For the text-containing cell, return its midpoint in [x, y] coordinate format. 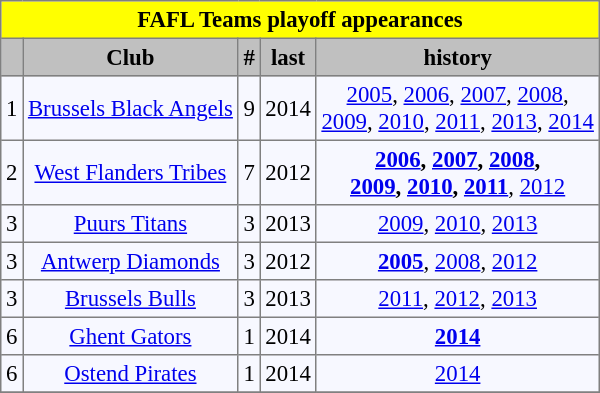
Puurs Titans [131, 224]
2006, 2007, 2008, 2009, 2010, 2011, 2012 [458, 172]
2 [12, 172]
Antwerp Diamonds [131, 261]
Ghent Gators [131, 336]
history [458, 57]
# [249, 57]
7 [249, 172]
Club [131, 57]
2005, 2006, 2007, 2008, 2009, 2010, 2011, 2013, 2014 [458, 108]
9 [249, 108]
2009, 2010, 2013 [458, 224]
Ostend Pirates [131, 374]
Brussels Black Angels [131, 108]
FAFL Teams playoff appearances [300, 20]
Brussels Bulls [131, 299]
2005, 2008, 2012 [458, 261]
2011, 2012, 2013 [458, 299]
last [288, 57]
West Flanders Tribes [131, 172]
